Output the (x, y) coordinate of the center of the cell containing the given text.  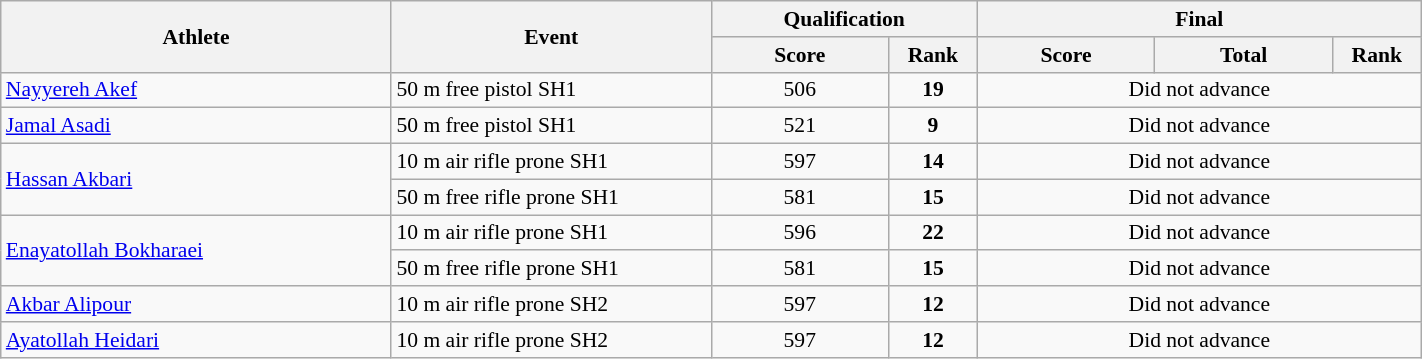
506 (800, 90)
Ayatollah Heidari (196, 340)
Event (551, 36)
Qualification (844, 19)
14 (934, 162)
Hassan Akbari (196, 180)
596 (800, 233)
521 (800, 126)
Akbar Alipour (196, 304)
Total (1244, 55)
Nayyereh Akef (196, 90)
9 (934, 126)
Final (1199, 19)
Enayatollah Bokharaei (196, 250)
19 (934, 90)
Athlete (196, 36)
22 (934, 233)
Jamal Asadi (196, 126)
